Scan for the cell matching the given text and deliver its (X, Y) coordinate at center. 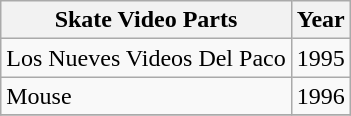
Mouse (146, 96)
Year (320, 20)
Skate Video Parts (146, 20)
1995 (320, 58)
Los Nueves Videos Del Paco (146, 58)
1996 (320, 96)
